Search for the cell housing the specified text and yield its (x, y) center coordinate. 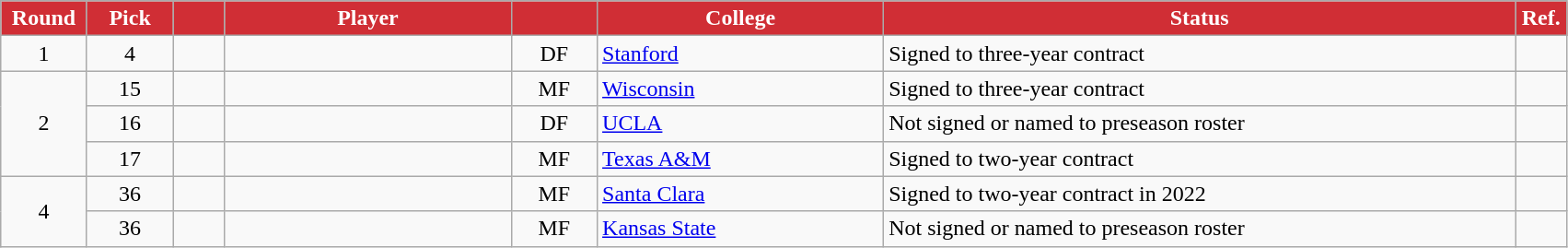
Player (368, 18)
Status (1200, 18)
Signed to two-year contract (1200, 159)
2 (44, 124)
Round (44, 18)
Pick (130, 18)
1 (44, 53)
Ref. (1541, 18)
16 (130, 124)
Wisconsin (740, 89)
17 (130, 159)
Signed to two-year contract in 2022 (1200, 194)
15 (130, 89)
Santa Clara (740, 194)
Kansas State (740, 229)
Texas A&M (740, 159)
College (740, 18)
UCLA (740, 124)
Stanford (740, 53)
